Extract the (x, y) coordinate from the center of the cell holding the provided text.  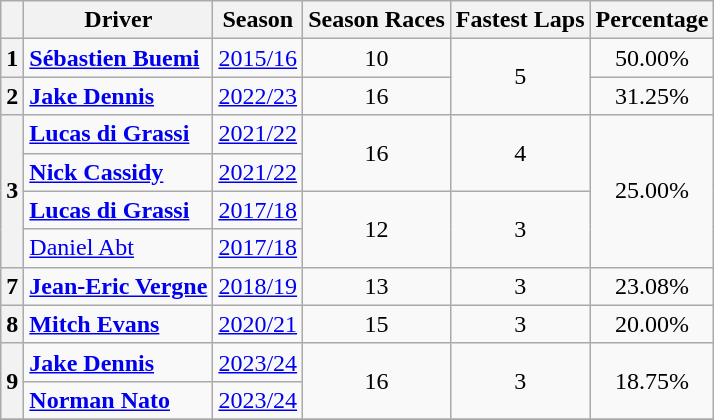
7 (12, 286)
8 (12, 324)
Mitch Evans (118, 324)
5 (520, 77)
Percentage (652, 20)
Season (258, 20)
4 (520, 153)
Jean-Eric Vergne (118, 286)
10 (377, 58)
Daniel Abt (118, 248)
Season Races (377, 20)
25.00% (652, 191)
2 (12, 96)
18.75% (652, 381)
2018/19 (258, 286)
2022/23 (258, 96)
23.08% (652, 286)
2020/21 (258, 324)
1 (12, 58)
Driver (118, 20)
31.25% (652, 96)
9 (12, 381)
2015/16 (258, 58)
13 (377, 286)
15 (377, 324)
Sébastien Buemi (118, 58)
Norman Nato (118, 400)
Nick Cassidy (118, 172)
20.00% (652, 324)
50.00% (652, 58)
12 (377, 229)
Fastest Laps (520, 20)
